Search for the cell housing the specified text and yield its (x, y) center coordinate. 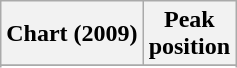
Peakposition (189, 34)
Chart (2009) (72, 34)
